Find where the given text appears and provide that cell's center as (X, Y) coordinate. 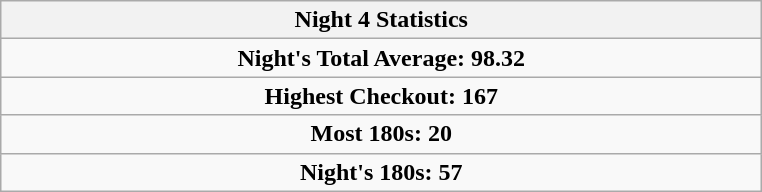
Highest Checkout: 167 (382, 96)
Night 4 Statistics (382, 20)
Night's 180s: 57 (382, 172)
Most 180s: 20 (382, 134)
Night's Total Average: 98.32 (382, 58)
